From the cell containing the given text, extract its center point as (x, y) coordinate. 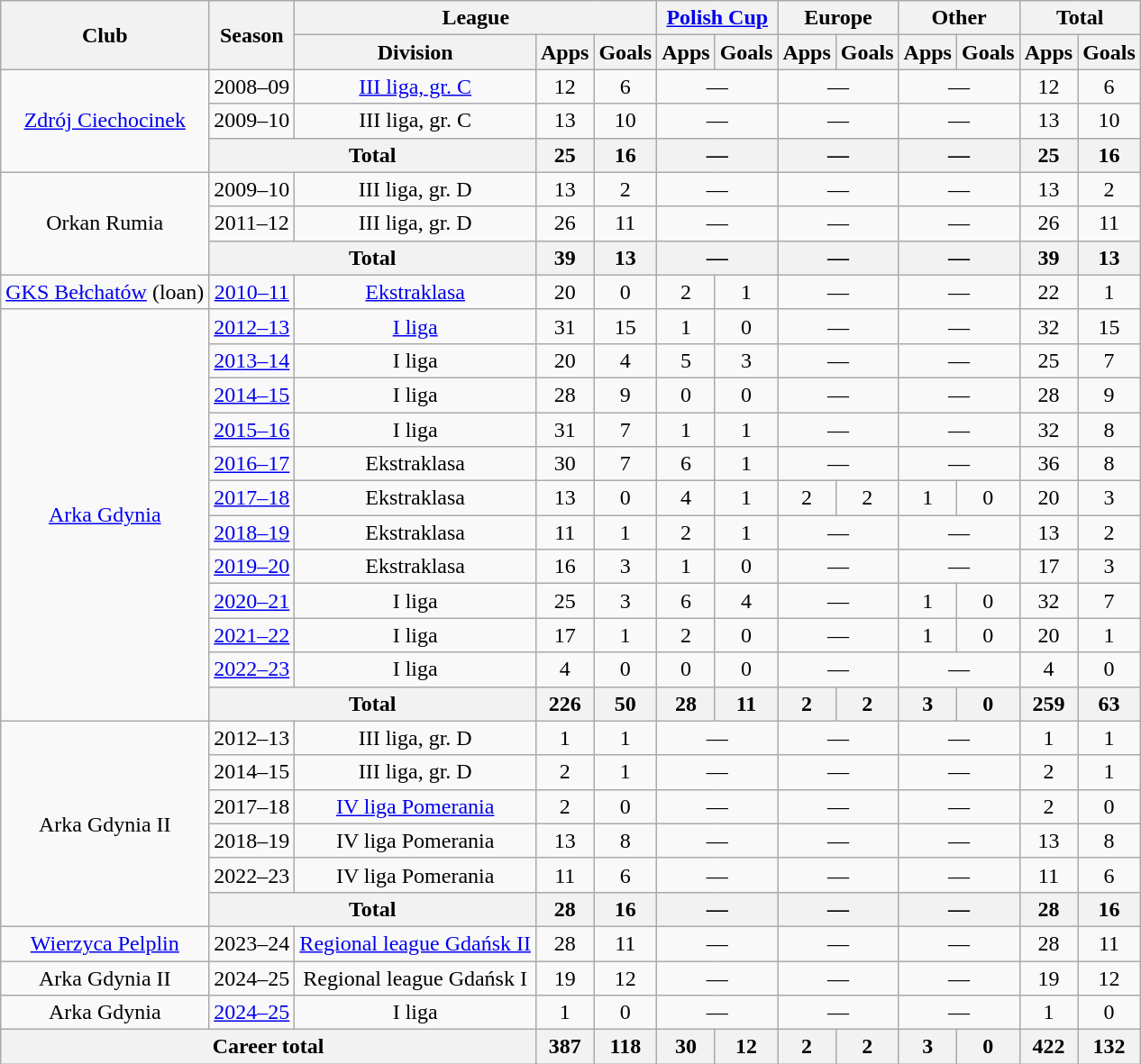
2008–09 (252, 86)
Orkan Rumia (105, 223)
2023–24 (252, 943)
Other (959, 18)
226 (564, 704)
36 (1048, 464)
Europe (838, 18)
422 (1048, 1047)
GKS Bełchatów (loan) (105, 292)
Wierzyca Pelplin (105, 943)
Division (415, 52)
2011–12 (252, 223)
League (476, 18)
2021–22 (252, 635)
Regional league Gdańsk I (415, 978)
5 (686, 360)
132 (1109, 1047)
Season (252, 35)
22 (1048, 292)
387 (564, 1047)
Club (105, 35)
Career total (269, 1047)
50 (625, 704)
Regional league Gdańsk II (415, 943)
2019–20 (252, 567)
Polish Cup (717, 18)
2016–17 (252, 464)
259 (1048, 704)
2020–21 (252, 601)
2015–16 (252, 430)
118 (625, 1047)
2013–14 (252, 360)
63 (1109, 704)
Zdrój Ciechocinek (105, 121)
2010–11 (252, 292)
